Provide the (X, Y) coordinate of the cell's center where the given text is located.  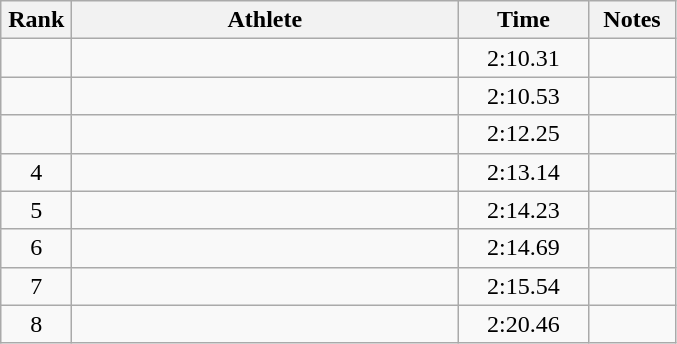
7 (36, 286)
2:15.54 (524, 286)
Rank (36, 20)
5 (36, 210)
4 (36, 172)
Athlete (265, 20)
8 (36, 324)
2:14.69 (524, 248)
Time (524, 20)
2:13.14 (524, 172)
2:14.23 (524, 210)
2:10.53 (524, 96)
2:12.25 (524, 134)
Notes (632, 20)
2:20.46 (524, 324)
2:10.31 (524, 58)
6 (36, 248)
